Search for the cell housing the specified text and yield its (x, y) center coordinate. 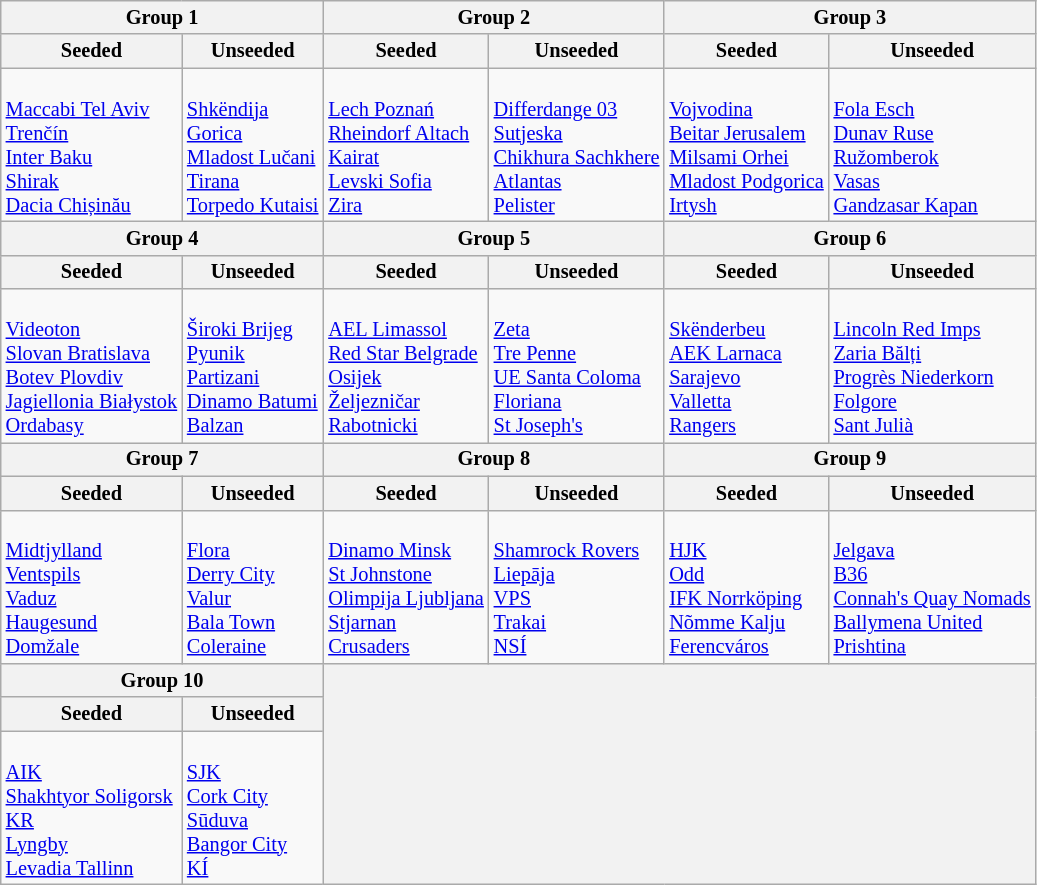
Group 8 (494, 459)
Group 4 (162, 238)
Zeta Tre Penne UE Santa Coloma Floriana St Joseph's (577, 366)
Skënderbeu AEK Larnaca Sarajevo Valletta Rangers (746, 366)
Group 2 (494, 17)
Group 10 (162, 680)
SJK Cork City Sūduva Bangor City KÍ (252, 808)
Group 9 (850, 459)
Flora Derry City Valur Bala Town Coleraine (252, 587)
Midtjylland Ventspils Vaduz Haugesund Domžale (92, 587)
Široki Brijeg Pyunik Partizani Dinamo Batumi Balzan (252, 366)
Jelgava B36 Connah's Quay Nomads Ballymena United Prishtina (932, 587)
Group 1 (162, 17)
Group 7 (162, 459)
Group 6 (850, 238)
Shkëndija Gorica Mladost Lučani Tirana Torpedo Kutaisi (252, 145)
Differdange 03 Sutjeska Chikhura Sachkhere Atlantas Pelister (577, 145)
Videoton Slovan Bratislava Botev Plovdiv Jagiellonia Białystok Ordabasy (92, 366)
Dinamo Minsk St Johnstone Olimpija Ljubljana Stjarnan Crusaders (406, 587)
Fola Esch Dunav Ruse Ružomberok Vasas Gandzasar Kapan (932, 145)
AEL Limassol Red Star Belgrade Osijek Željezničar Rabotnicki (406, 366)
Shamrock Rovers Liepāja VPS Trakai NSÍ (577, 587)
HJK Odd IFK Norrköping Nõmme Kalju Ferencváros (746, 587)
AIK Shakhtyor Soligorsk KR Lyngby Levadia Tallinn (92, 808)
Group 3 (850, 17)
Lincoln Red Imps Zaria Bălți Progrès Niederkorn Folgore Sant Julià (932, 366)
Lech Poznań Rheindorf Altach Kairat Levski Sofia Zira (406, 145)
Group 5 (494, 238)
Vojvodina Beitar Jerusalem Milsami Orhei Mladost Podgorica Irtysh (746, 145)
Maccabi Tel Aviv Trenčín Inter Baku Shirak Dacia Chișinău (92, 145)
